Return (x, y) of the center of cell containing provided text 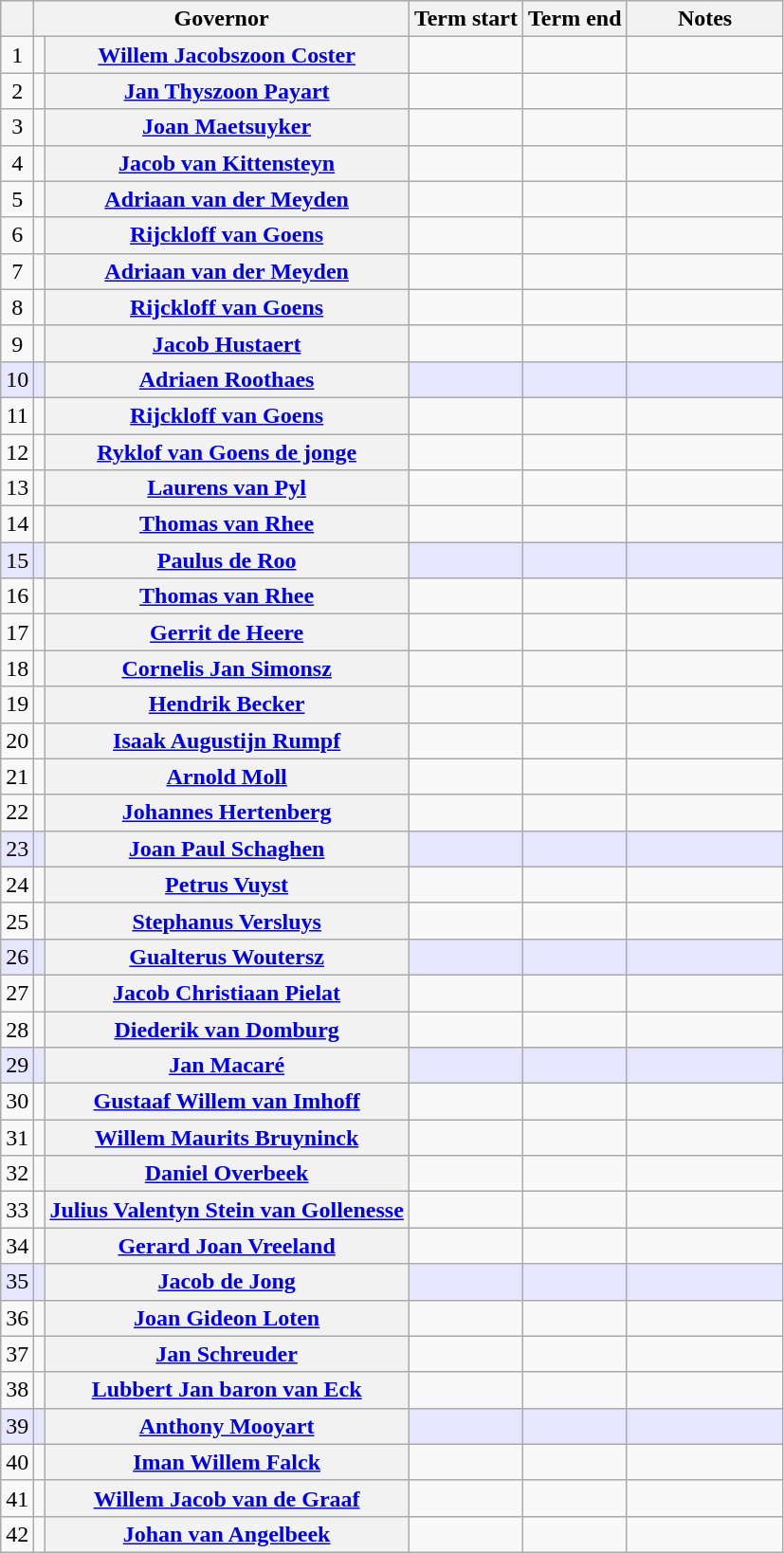
38 (17, 1390)
17 (17, 632)
20 (17, 740)
Diederik van Domburg (227, 1029)
3 (17, 127)
Julius Valentyn Stein van Gollenesse (227, 1210)
15 (17, 560)
19 (17, 704)
Johan van Angelbeek (227, 1534)
26 (17, 957)
24 (17, 885)
Petrus Vuyst (227, 885)
Hendrik Becker (227, 704)
27 (17, 993)
Johannes Hertenberg (227, 813)
9 (17, 343)
Joan Maetsuyker (227, 127)
12 (17, 452)
32 (17, 1174)
Jacob Hustaert (227, 343)
Gustaaf Willem van Imhoff (227, 1102)
Daniel Overbeek (227, 1174)
36 (17, 1318)
37 (17, 1354)
30 (17, 1102)
Willem Jacobszoon Coster (227, 55)
7 (17, 271)
Joan Paul Schaghen (227, 849)
41 (17, 1498)
Adriaen Roothaes (227, 379)
Anthony Mooyart (227, 1426)
39 (17, 1426)
Isaak Augustijn Rumpf (227, 740)
Term start (465, 19)
16 (17, 596)
Notes (705, 19)
31 (17, 1138)
Jacob Christiaan Pielat (227, 993)
Lubbert Jan baron van Eck (227, 1390)
Stephanus Versluys (227, 921)
25 (17, 921)
Arnold Moll (227, 776)
Joan Gideon Loten (227, 1318)
18 (17, 668)
40 (17, 1462)
13 (17, 488)
6 (17, 235)
Gualterus Woutersz (227, 957)
1 (17, 55)
Jacob de Jong (227, 1282)
Jan Schreuder (227, 1354)
Iman Willem Falck (227, 1462)
Term end (575, 19)
33 (17, 1210)
Gerard Joan Vreeland (227, 1246)
29 (17, 1066)
Jan Thyszoon Payart (227, 91)
Willem Maurits Bruyninck (227, 1138)
8 (17, 307)
Paulus de Roo (227, 560)
35 (17, 1282)
Gerrit de Heere (227, 632)
34 (17, 1246)
Jacob van Kittensteyn (227, 163)
Laurens van Pyl (227, 488)
Governor (222, 19)
22 (17, 813)
23 (17, 849)
Willem Jacob van de Graaf (227, 1498)
21 (17, 776)
2 (17, 91)
42 (17, 1534)
28 (17, 1029)
Ryklof van Goens de jonge (227, 452)
4 (17, 163)
Jan Macaré (227, 1066)
Cornelis Jan Simonsz (227, 668)
14 (17, 524)
5 (17, 199)
10 (17, 379)
11 (17, 415)
